Search for the cell housing the specified text and yield its [X, Y] center coordinate. 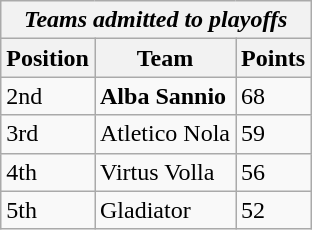
Alba Sannio [164, 96]
3rd [48, 134]
Virtus Volla [164, 172]
68 [274, 96]
Position [48, 58]
Atletico Nola [164, 134]
Teams admitted to playoffs [156, 20]
Team [164, 58]
52 [274, 210]
2nd [48, 96]
Gladiator [164, 210]
5th [48, 210]
56 [274, 172]
59 [274, 134]
4th [48, 172]
Points [274, 58]
